Determine the [x, y] coordinate at the center of the cell enclosing the given text.  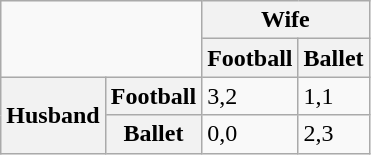
Wife [286, 20]
0,0 [250, 134]
1,1 [334, 96]
2,3 [334, 134]
3,2 [250, 96]
Husband [53, 115]
